Return [X, Y] of the center of cell containing provided text 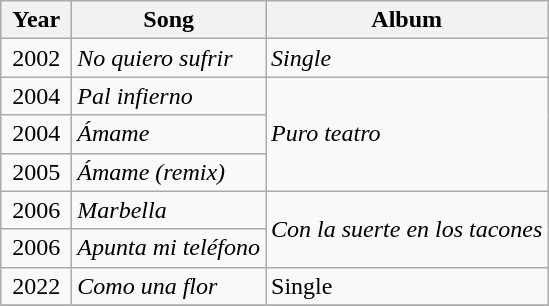
2022 [36, 286]
Con la suerte en los tacones [407, 229]
Ámame [169, 134]
Como una flor [169, 286]
Apunta mi teléfono [169, 248]
Puro teatro [407, 134]
Ámame (remix) [169, 172]
Marbella [169, 210]
2005 [36, 172]
Album [407, 20]
Year [36, 20]
No quiero sufrir [169, 58]
Pal infierno [169, 96]
Song [169, 20]
2002 [36, 58]
